Return (X, Y) of the center of cell containing provided text 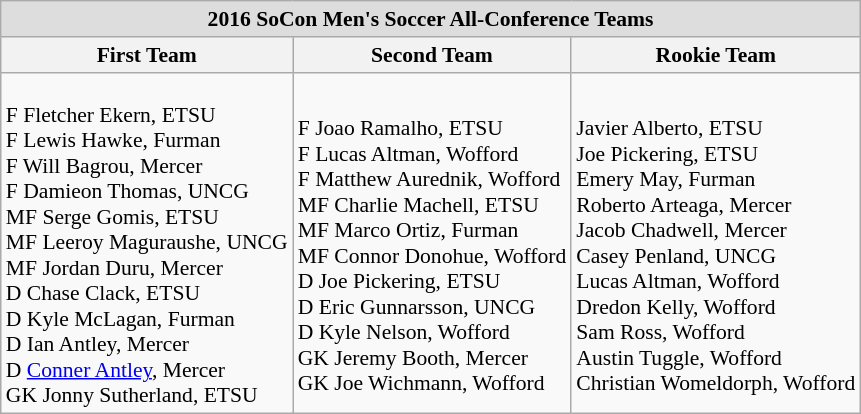
Rookie Team (716, 55)
First Team (147, 55)
Second Team (432, 55)
2016 SoCon Men's Soccer All-Conference Teams (431, 19)
